Return the (X, Y) coordinate for the center point of the cell that contains the specified text.  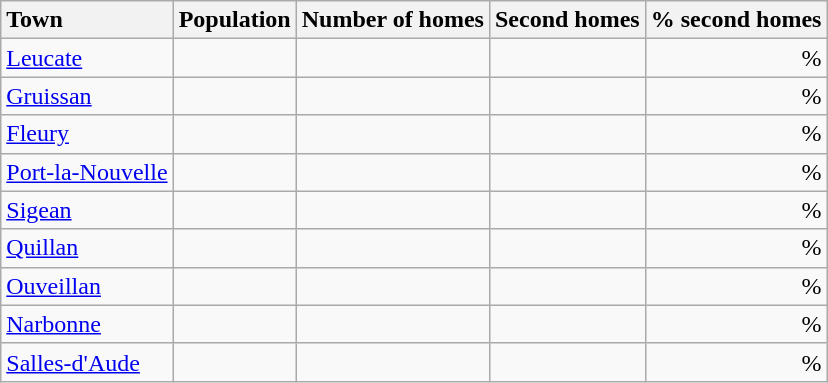
Fleury (87, 134)
Town (87, 20)
Salles-d'Aude (87, 362)
Leucate (87, 58)
Port-la-Nouvelle (87, 172)
Narbonne (87, 324)
Population (234, 20)
Second homes (567, 20)
Gruissan (87, 96)
% second homes (736, 20)
Ouveillan (87, 286)
Sigean (87, 210)
Number of homes (392, 20)
Quillan (87, 248)
